Determine the (x, y) coordinate at the center of the cell enclosing the given text.  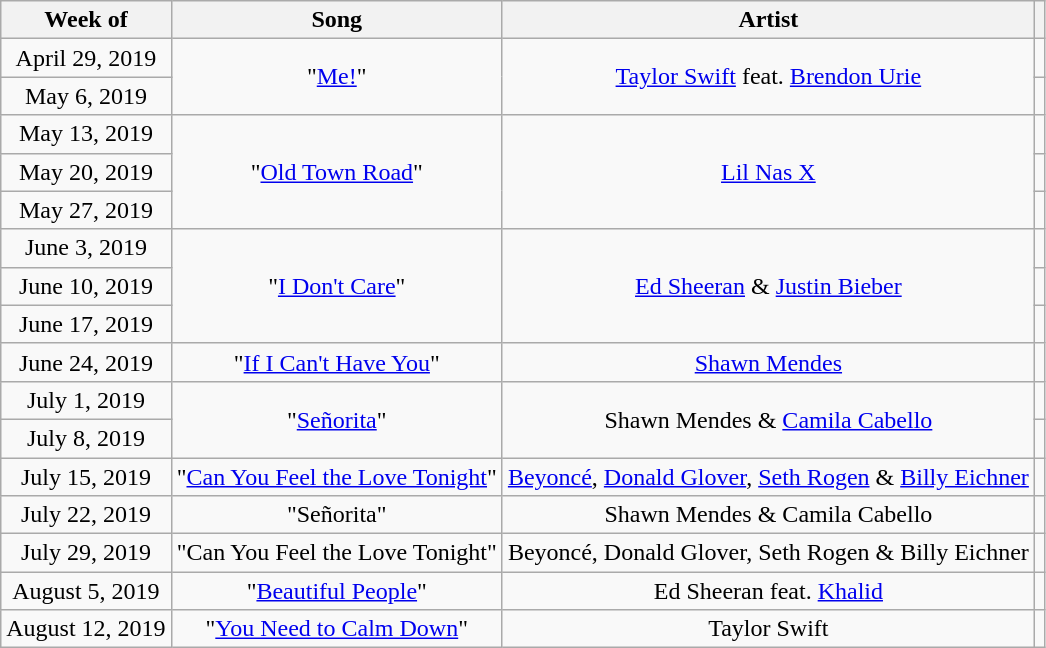
June 10, 2019 (86, 286)
May 27, 2019 (86, 210)
July 15, 2019 (86, 477)
Artist (768, 20)
"You Need to Calm Down" (336, 629)
June 17, 2019 (86, 324)
May 20, 2019 (86, 172)
May 6, 2019 (86, 96)
Shawn Mendes (768, 362)
Week of (86, 20)
June 3, 2019 (86, 248)
Song (336, 20)
Taylor Swift (768, 629)
August 5, 2019 (86, 591)
June 24, 2019 (86, 362)
"Me!" (336, 77)
Ed Sheeran feat. Khalid (768, 591)
Lil Nas X (768, 172)
July 1, 2019 (86, 400)
July 22, 2019 (86, 515)
July 29, 2019 (86, 553)
July 8, 2019 (86, 438)
"Old Town Road" (336, 172)
"I Don't Care" (336, 286)
April 29, 2019 (86, 58)
Ed Sheeran & Justin Bieber (768, 286)
"If I Can't Have You" (336, 362)
"Beautiful People" (336, 591)
August 12, 2019 (86, 629)
Taylor Swift feat. Brendon Urie (768, 77)
May 13, 2019 (86, 134)
